Identify which cell holds the provided text, then report its (X, Y) central coordinate. 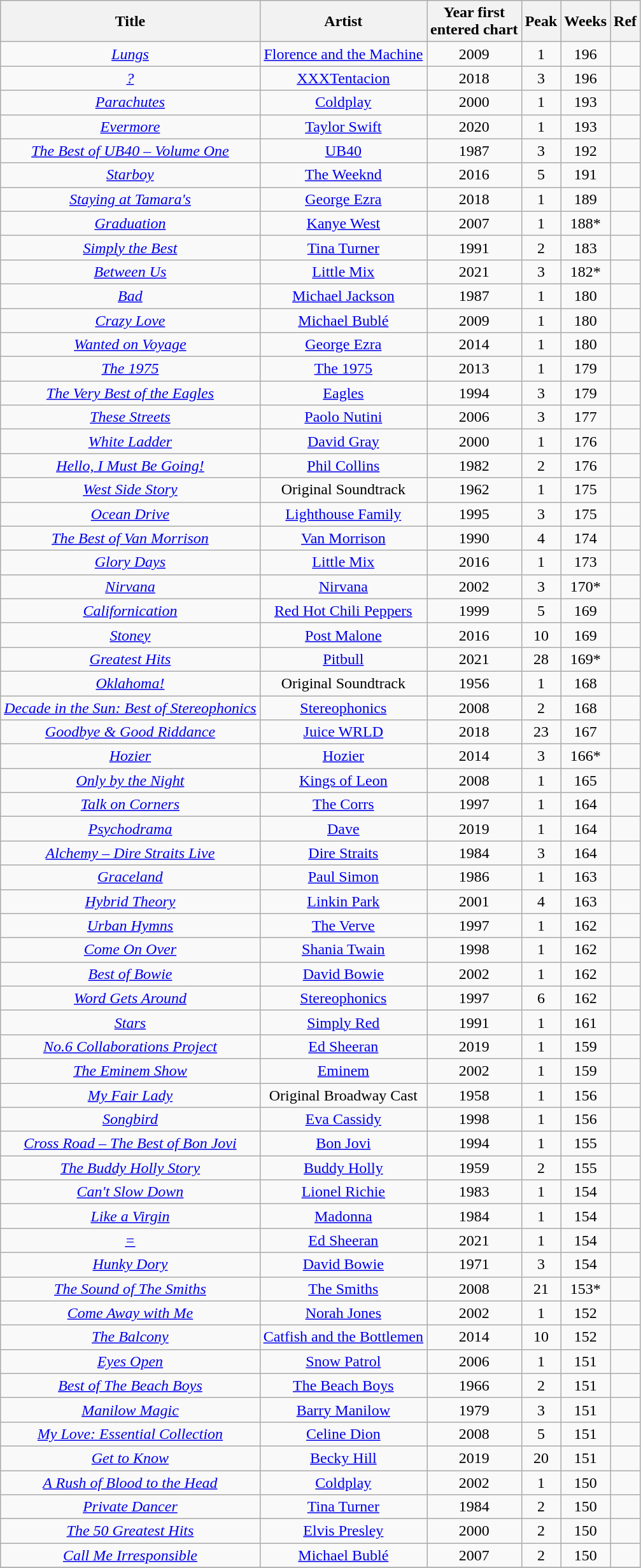
Norah Jones (343, 1313)
20 (541, 1458)
Eagles (343, 393)
1962 (475, 490)
The Weeknd (343, 175)
1959 (475, 1168)
Eyes Open (130, 1361)
Californication (130, 611)
Only by the Night (130, 781)
Buddy Holly (343, 1168)
My Love: Essential Collection (130, 1434)
1956 (475, 683)
Eva Cassidy (343, 1120)
174 (586, 538)
The Corrs (343, 805)
1983 (475, 1192)
Starboy (130, 175)
My Fair Lady (130, 1095)
Linkin Park (343, 901)
1979 (475, 1410)
Ref (625, 22)
Paul Simon (343, 877)
Best of The Beach Boys (130, 1385)
Songbird (130, 1120)
Dire Straits (343, 853)
Stoney (130, 635)
Lionel Richie (343, 1192)
White Ladder (130, 441)
21 (541, 1289)
The Sound of The Smiths (130, 1289)
170* (586, 586)
Crazy Love (130, 320)
Talk on Corners (130, 805)
A Rush of Blood to the Head (130, 1483)
189 (586, 199)
Title (130, 22)
UB40 (343, 151)
Get to Know (130, 1458)
Ocean Drive (130, 514)
177 (586, 417)
Can't Slow Down (130, 1192)
The Best of UB40 – Volume One (130, 151)
The Eminem Show (130, 1071)
The Balcony (130, 1337)
The Smiths (343, 1289)
Peak (541, 22)
Simply the Best (130, 247)
Graduation (130, 223)
The Verve (343, 926)
Psychodrama (130, 829)
Evermore (130, 127)
The Very Best of the Eagles (130, 393)
Michael Jackson (343, 296)
Becky Hill (343, 1458)
Wanted on Voyage (130, 345)
Artist (343, 22)
Florence and the Machine (343, 54)
167 (586, 732)
Elvis Presley (343, 1531)
Dave (343, 829)
Madonna (343, 1216)
Come Away with Me (130, 1313)
These Streets (130, 417)
161 (586, 1022)
Snow Patrol (343, 1361)
Pitbull (343, 659)
Hunky Dory (130, 1265)
Barry Manilow (343, 1410)
2001 (475, 901)
Oklahoma! (130, 683)
Staying at Tamara's (130, 199)
1966 (475, 1385)
166* (586, 756)
Manilow Magic (130, 1410)
Word Gets Around (130, 998)
188* (586, 223)
No.6 Collaborations Project (130, 1046)
153* (586, 1289)
Stars (130, 1022)
Glory Days (130, 562)
Come On Over (130, 950)
Goodbye & Good Riddance (130, 732)
The Buddy Holly Story (130, 1168)
Hello, I Must Be Going! (130, 466)
1995 (475, 514)
Alchemy – Dire Straits Live (130, 853)
Best of Bowie (130, 974)
173 (586, 562)
191 (586, 175)
Post Malone (343, 635)
Taylor Swift (343, 127)
Bad (130, 296)
Paolo Nutini (343, 417)
The Best of Van Morrison (130, 538)
1982 (475, 466)
The 50 Greatest Hits (130, 1531)
Call Me Irresponsible (130, 1555)
Graceland (130, 877)
1999 (475, 611)
The Beach Boys (343, 1385)
Lungs (130, 54)
28 (541, 659)
Year firstentered chart (475, 22)
Hybrid Theory (130, 901)
David Gray (343, 441)
Lighthouse Family (343, 514)
183 (586, 247)
Van Morrison (343, 538)
Celine Dion (343, 1434)
Like a Virgin (130, 1216)
Red Hot Chili Peppers (343, 611)
Kings of Leon (343, 781)
192 (586, 151)
165 (586, 781)
XXXTentacion (343, 78)
Urban Hymns (130, 926)
2013 (475, 369)
182* (586, 272)
= (130, 1240)
169* (586, 659)
Original Broadway Cast (343, 1095)
Eminem (343, 1071)
Weeks (586, 22)
6 (541, 998)
Shania Twain (343, 950)
1958 (475, 1095)
Greatest Hits (130, 659)
1990 (475, 538)
2020 (475, 127)
Between Us (130, 272)
Simply Red (343, 1022)
1986 (475, 877)
Parachutes (130, 102)
Phil Collins (343, 466)
Catfish and the Bottlemen (343, 1337)
Decade in the Sun: Best of Stereophonics (130, 708)
West Side Story (130, 490)
Bon Jovi (343, 1144)
Cross Road – The Best of Bon Jovi (130, 1144)
Juice WRLD (343, 732)
1971 (475, 1265)
? (130, 78)
23 (541, 732)
Kanye West (343, 223)
Private Dancer (130, 1507)
